Identify which cell holds the provided text, then report its (x, y) central coordinate. 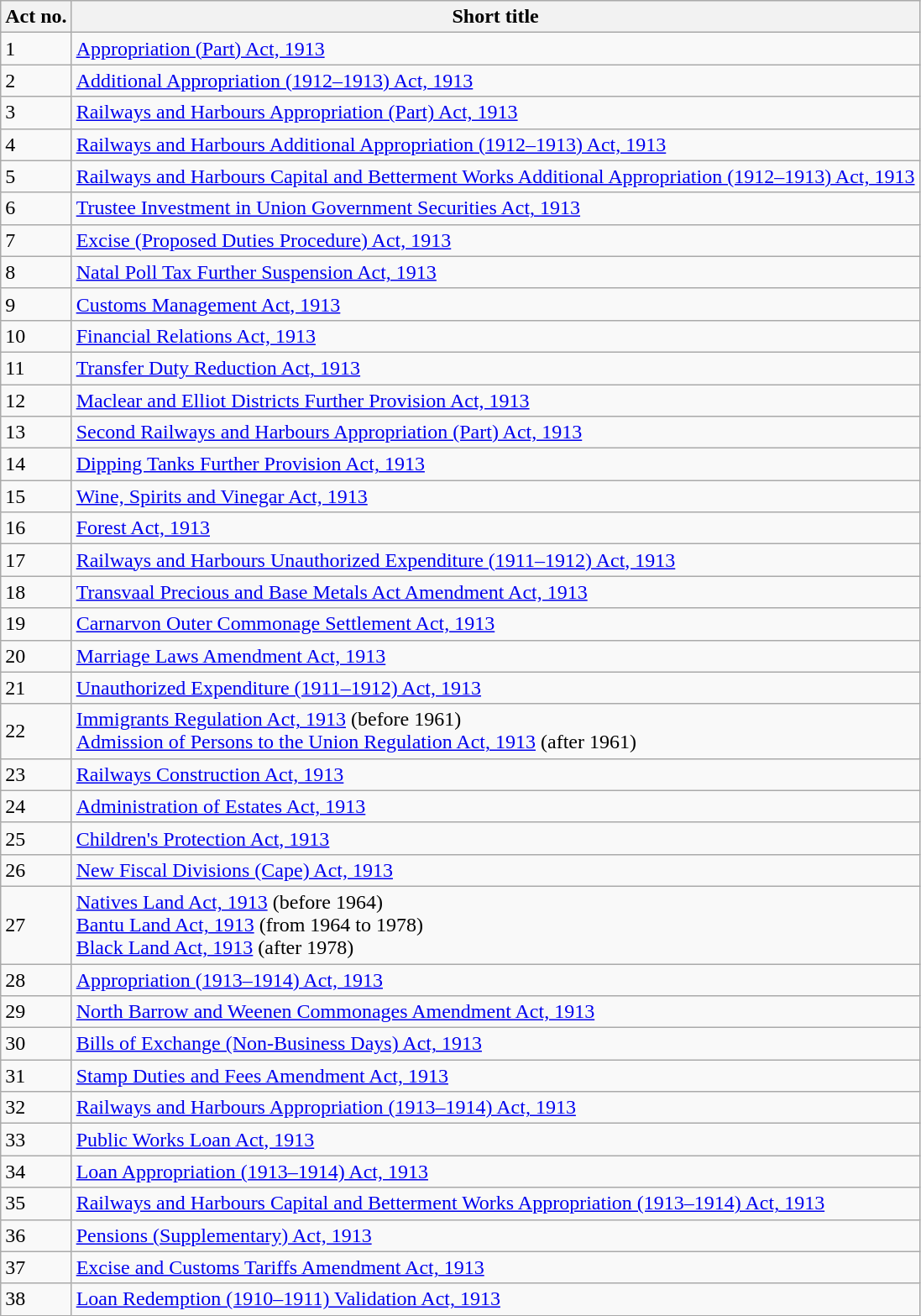
New Fiscal Divisions (Cape) Act, 1913 (495, 870)
Trustee Investment in Union Government Securities Act, 1913 (495, 208)
34 (36, 1172)
4 (36, 144)
Natal Poll Tax Further Suspension Act, 1913 (495, 272)
Additional Appropriation (1912–1913) Act, 1913 (495, 81)
19 (36, 624)
Maclear and Elliot Districts Further Provision Act, 1913 (495, 401)
10 (36, 336)
33 (36, 1140)
30 (36, 1044)
Marriage Laws Amendment Act, 1913 (495, 656)
Excise and Customs Tariffs Amendment Act, 1913 (495, 1267)
16 (36, 528)
Loan Appropriation (1913–1914) Act, 1913 (495, 1172)
35 (36, 1203)
Carnarvon Outer Commonage Settlement Act, 1913 (495, 624)
24 (36, 806)
22 (36, 731)
5 (36, 176)
Forest Act, 1913 (495, 528)
Railways and Harbours Unauthorized Expenditure (1911–1912) Act, 1913 (495, 560)
9 (36, 304)
37 (36, 1267)
11 (36, 368)
Appropriation (Part) Act, 1913 (495, 49)
Immigrants Regulation Act, 1913 (before 1961) Admission of Persons to the Union Regulation Act, 1913 (after 1961) (495, 731)
3 (36, 113)
Loan Redemption (1910–1911) Validation Act, 1913 (495, 1299)
2 (36, 81)
12 (36, 401)
Bills of Exchange (Non-Business Days) Act, 1913 (495, 1044)
14 (36, 464)
Transvaal Precious and Base Metals Act Amendment Act, 1913 (495, 592)
28 (36, 980)
Customs Management Act, 1913 (495, 304)
Administration of Estates Act, 1913 (495, 806)
13 (36, 433)
North Barrow and Weenen Commonages Amendment Act, 1913 (495, 1012)
23 (36, 774)
Railways and Harbours Capital and Betterment Works Additional Appropriation (1912–1913) Act, 1913 (495, 176)
20 (36, 656)
Railways and Harbours Appropriation (1913–1914) Act, 1913 (495, 1108)
29 (36, 1012)
Railways and Harbours Capital and Betterment Works Appropriation (1913–1914) Act, 1913 (495, 1203)
15 (36, 496)
32 (36, 1108)
Appropriation (1913–1914) Act, 1913 (495, 980)
Short title (495, 17)
26 (36, 870)
27 (36, 925)
Transfer Duty Reduction Act, 1913 (495, 368)
Railways and Harbours Appropriation (Part) Act, 1913 (495, 113)
Second Railways and Harbours Appropriation (Part) Act, 1913 (495, 433)
Excise (Proposed Duties Procedure) Act, 1913 (495, 240)
Act no. (36, 17)
Natives Land Act, 1913 (before 1964) Bantu Land Act, 1913 (from 1964 to 1978) Black Land Act, 1913 (after 1978) (495, 925)
7 (36, 240)
25 (36, 838)
6 (36, 208)
17 (36, 560)
1 (36, 49)
21 (36, 688)
Railways Construction Act, 1913 (495, 774)
36 (36, 1235)
Public Works Loan Act, 1913 (495, 1140)
Dipping Tanks Further Provision Act, 1913 (495, 464)
Stamp Duties and Fees Amendment Act, 1913 (495, 1076)
Wine, Spirits and Vinegar Act, 1913 (495, 496)
Unauthorized Expenditure (1911–1912) Act, 1913 (495, 688)
38 (36, 1299)
31 (36, 1076)
8 (36, 272)
Railways and Harbours Additional Appropriation (1912–1913) Act, 1913 (495, 144)
18 (36, 592)
Pensions (Supplementary) Act, 1913 (495, 1235)
Financial Relations Act, 1913 (495, 336)
Children's Protection Act, 1913 (495, 838)
